Identify which cell holds the provided text, then report its (X, Y) central coordinate. 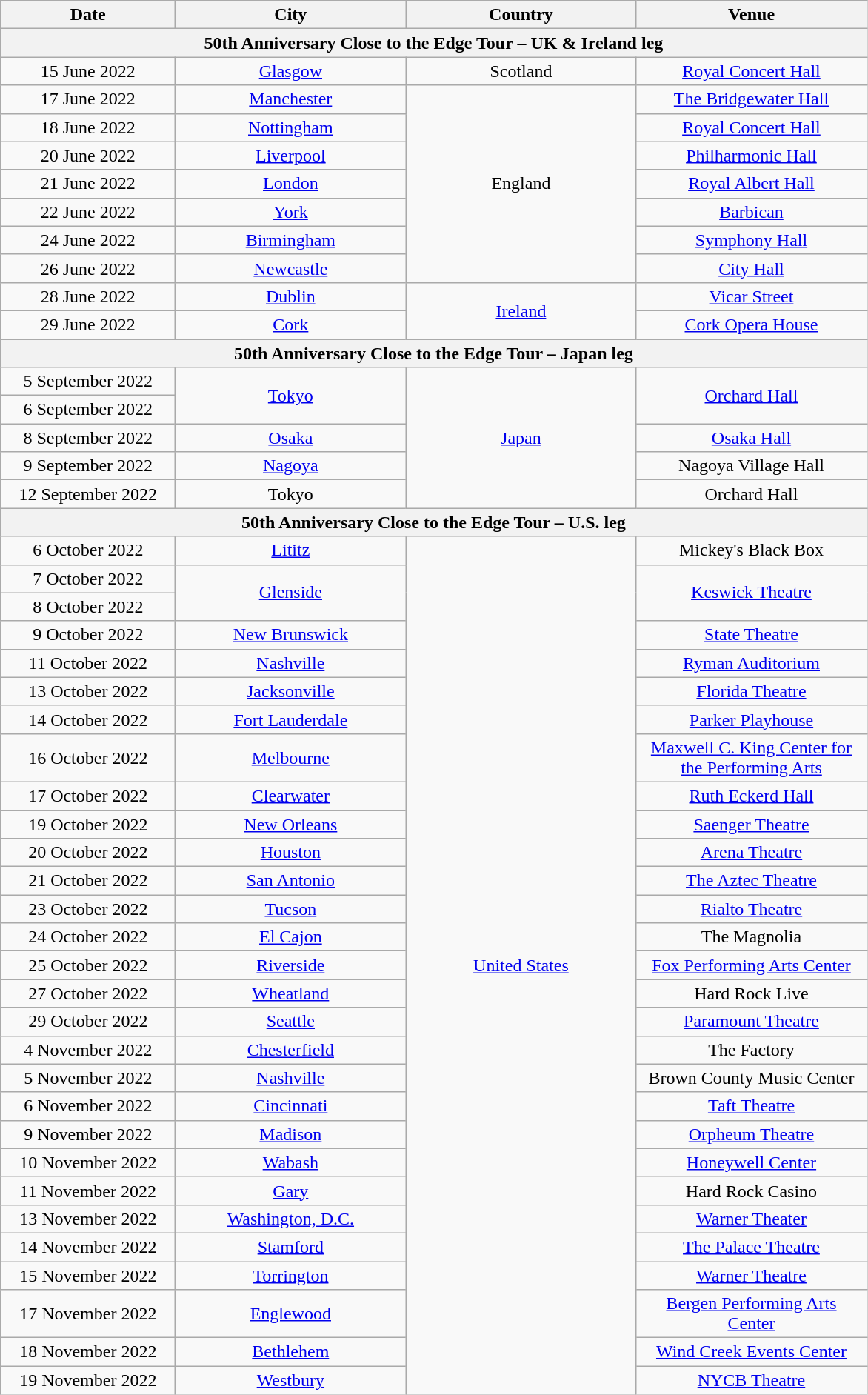
27 October 2022 (88, 993)
13 November 2022 (88, 1219)
Country (521, 15)
14 October 2022 (88, 719)
20 October 2022 (88, 853)
28 June 2022 (88, 296)
Dublin (290, 296)
8 September 2022 (88, 438)
The Bridgewater Hall (751, 99)
Japan (521, 438)
Wheatland (290, 993)
Madison (290, 1134)
11 November 2022 (88, 1191)
Honeywell Center (751, 1162)
Bergen Performing Arts Center (751, 1314)
50th Anniversary Close to the Edge Tour – U.S. leg (434, 522)
Keswick Theatre (751, 593)
21 June 2022 (88, 184)
Gary (290, 1191)
Hard Rock Casino (751, 1191)
21 October 2022 (88, 881)
Liverpool (290, 156)
State Theatre (751, 635)
Cork (290, 324)
NYCB Theatre (751, 1380)
Ruth Eckerd Hall (751, 796)
Nottingham (290, 127)
Osaka Hall (751, 438)
9 September 2022 (88, 466)
England (521, 184)
Royal Albert Hall (751, 184)
Orpheum Theatre (751, 1134)
Tucson (290, 909)
Maxwell C. King Center for the Performing Arts (751, 757)
26 June 2022 (88, 268)
16 October 2022 (88, 757)
City Hall (751, 268)
Glasgow (290, 71)
18 November 2022 (88, 1352)
Newcastle (290, 268)
4 November 2022 (88, 1050)
Venue (751, 15)
The Magnolia (751, 937)
Clearwater (290, 796)
The Palace Theatre (751, 1247)
Melbourne (290, 757)
Manchester (290, 99)
Birmingham (290, 240)
Brown County Music Center (751, 1078)
9 October 2022 (88, 635)
Warner Theater (751, 1219)
17 June 2022 (88, 99)
12 September 2022 (88, 494)
Cincinnati (290, 1106)
City (290, 15)
20 June 2022 (88, 156)
24 June 2022 (88, 240)
New Brunswick (290, 635)
50th Anniversary Close to the Edge Tour – UK & Ireland leg (434, 43)
Seattle (290, 1022)
Rialto Theatre (751, 909)
Wind Creek Events Center (751, 1352)
Bethlehem (290, 1352)
19 October 2022 (88, 825)
Arena Theatre (751, 853)
Date (88, 15)
Nagoya Village Hall (751, 466)
York (290, 212)
8 October 2022 (88, 607)
London (290, 184)
17 October 2022 (88, 796)
5 September 2022 (88, 382)
Parker Playhouse (751, 719)
Philharmonic Hall (751, 156)
29 June 2022 (88, 324)
Houston (290, 853)
13 October 2022 (88, 691)
Taft Theatre (751, 1106)
Lititz (290, 550)
Fort Lauderdale (290, 719)
Symphony Hall (751, 240)
9 November 2022 (88, 1134)
Paramount Theatre (751, 1022)
29 October 2022 (88, 1022)
Scotland (521, 71)
Hard Rock Live (751, 993)
Glenside (290, 593)
Chesterfield (290, 1050)
El Cajon (290, 937)
25 October 2022 (88, 965)
United States (521, 965)
Wabash (290, 1162)
Cork Opera House (751, 324)
Saenger Theatre (751, 825)
San Antonio (290, 881)
10 November 2022 (88, 1162)
17 November 2022 (88, 1314)
New Orleans (290, 825)
Washington, D.C. (290, 1219)
Warner Theatre (751, 1275)
6 November 2022 (88, 1106)
18 June 2022 (88, 127)
Jacksonville (290, 691)
22 June 2022 (88, 212)
15 November 2022 (88, 1275)
14 November 2022 (88, 1247)
Osaka (290, 438)
Westbury (290, 1380)
Vicar Street (751, 296)
Torrington (290, 1275)
Ryman Auditorium (751, 663)
Mickey's Black Box (751, 550)
5 November 2022 (88, 1078)
23 October 2022 (88, 909)
6 October 2022 (88, 550)
19 November 2022 (88, 1380)
The Aztec Theatre (751, 881)
The Factory (751, 1050)
Riverside (290, 965)
Englewood (290, 1314)
Fox Performing Arts Center (751, 965)
6 September 2022 (88, 410)
24 October 2022 (88, 937)
Stamford (290, 1247)
50th Anniversary Close to the Edge Tour – Japan leg (434, 353)
Barbican (751, 212)
Ireland (521, 310)
7 October 2022 (88, 579)
15 June 2022 (88, 71)
Nagoya (290, 466)
11 October 2022 (88, 663)
Florida Theatre (751, 691)
